From the cell containing the given text, extract its center point as [X, Y] coordinate. 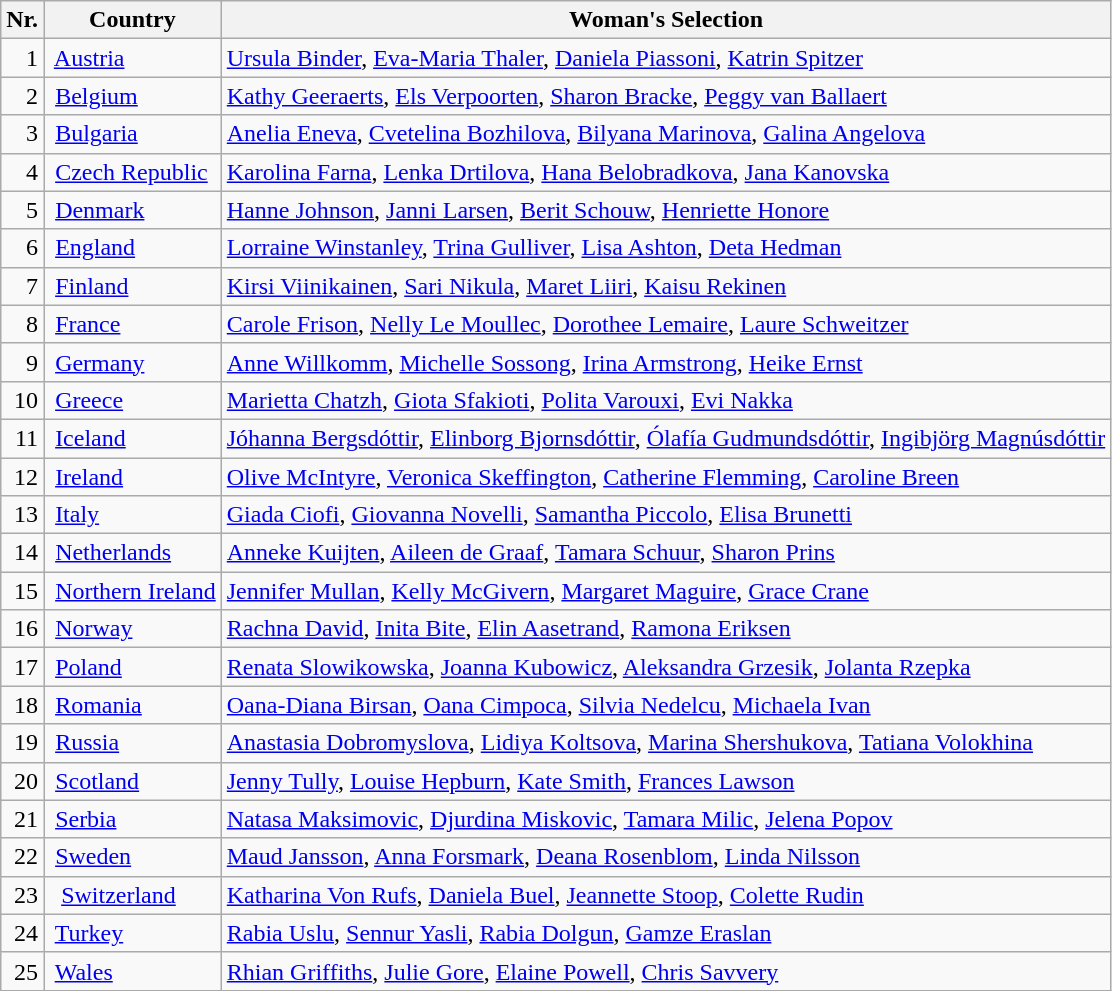
Jóhanna Bergsdóttir, Elinborg Bjornsdóttir, Ólafía Gudmundsdóttir, Ingibjörg Magnúsdóttir [666, 438]
1 [22, 58]
Rhian Griffiths, Julie Gore, Elaine Powell, Chris Savvery [666, 971]
France [133, 324]
Kirsi Viinikainen, Sari Nikula, Maret Liiri, Kaisu Rekinen [666, 286]
11 [22, 438]
Switzerland [133, 895]
15 [22, 591]
Rabia Uslu, Sennur Yasli, Rabia Dolgun, Gamze Eraslan [666, 933]
Czech Republic [133, 172]
17 [22, 667]
Woman's Selection [666, 20]
21 [22, 819]
Italy [133, 515]
Katharina Von Rufs, Daniela Buel, Jeannette Stoop, Colette Rudin [666, 895]
Maud Jansson, Anna Forsmark, Deana Rosenblom, Linda Nilsson [666, 857]
24 [22, 933]
Kathy Geeraerts, Els Verpoorten, Sharon Bracke, Peggy van Ballaert [666, 96]
Jennifer Mullan, Kelly McGivern, Margaret Maguire, Grace Crane [666, 591]
Olive McIntyre, Veronica Skeffington, Catherine Flemming, Caroline Breen [666, 477]
9 [22, 362]
Russia [133, 743]
23 [22, 895]
Jenny Tully, Louise Hepburn, Kate Smith, Frances Lawson [666, 781]
Netherlands [133, 553]
Romania [133, 705]
Germany [133, 362]
19 [22, 743]
Serbia [133, 819]
Anelia Eneva, Cvetelina Bozhilova, Bilyana Marinova, Galina Angelova [666, 134]
4 [22, 172]
Lorraine Winstanley, Trina Gulliver, Lisa Ashton, Deta Hedman [666, 248]
16 [22, 629]
Northern Ireland [133, 591]
Country [133, 20]
Sweden [133, 857]
Nr. [22, 20]
13 [22, 515]
Poland [133, 667]
Anne Willkomm, Michelle Sossong, Irina Armstrong, Heike Ernst [666, 362]
3 [22, 134]
Denmark [133, 210]
10 [22, 400]
Scotland [133, 781]
Marietta Chatzh, Giota Sfakioti, Polita Varouxi, Evi Nakka [666, 400]
6 [22, 248]
7 [22, 286]
Carole Frison, Nelly Le Moullec, Dorothee Lemaire, Laure Schweitzer [666, 324]
8 [22, 324]
Iceland [133, 438]
Renata Slowikowska, Joanna Kubowicz, Aleksandra Grzesik, Jolanta Rzepka [666, 667]
Austria [133, 58]
12 [22, 477]
22 [22, 857]
Rachna David, Inita Bite, Elin Aasetrand, Ramona Eriksen [666, 629]
Greece [133, 400]
Bulgaria [133, 134]
Hanne Johnson, Janni Larsen, Berit Schouw, Henriette Honore [666, 210]
25 [22, 971]
Ursula Binder, Eva-Maria Thaler, Daniela Piassoni, Katrin Spitzer [666, 58]
Giada Ciofi, Giovanna Novelli, Samantha Piccolo, Elisa Brunetti [666, 515]
2 [22, 96]
Anastasia Dobromyslova, Lidiya Koltsova, Marina Shershukova, Tatiana Volokhina [666, 743]
Wales [133, 971]
England [133, 248]
Anneke Kuijten, Aileen de Graaf, Tamara Schuur, Sharon Prins [666, 553]
Ireland [133, 477]
Belgium [133, 96]
Finland [133, 286]
Oana-Diana Birsan, Oana Cimpoca, Silvia Nedelcu, Michaela Ivan [666, 705]
18 [22, 705]
14 [22, 553]
Karolina Farna, Lenka Drtilova, Hana Belobradkova, Jana Kanovska [666, 172]
Natasa Maksimovic, Djurdina Miskovic, Tamara Milic, Jelena Popov [666, 819]
Turkey [133, 933]
Norway [133, 629]
5 [22, 210]
20 [22, 781]
